Detect which cell encompasses the target text, then output its [x, y] center coordinate. 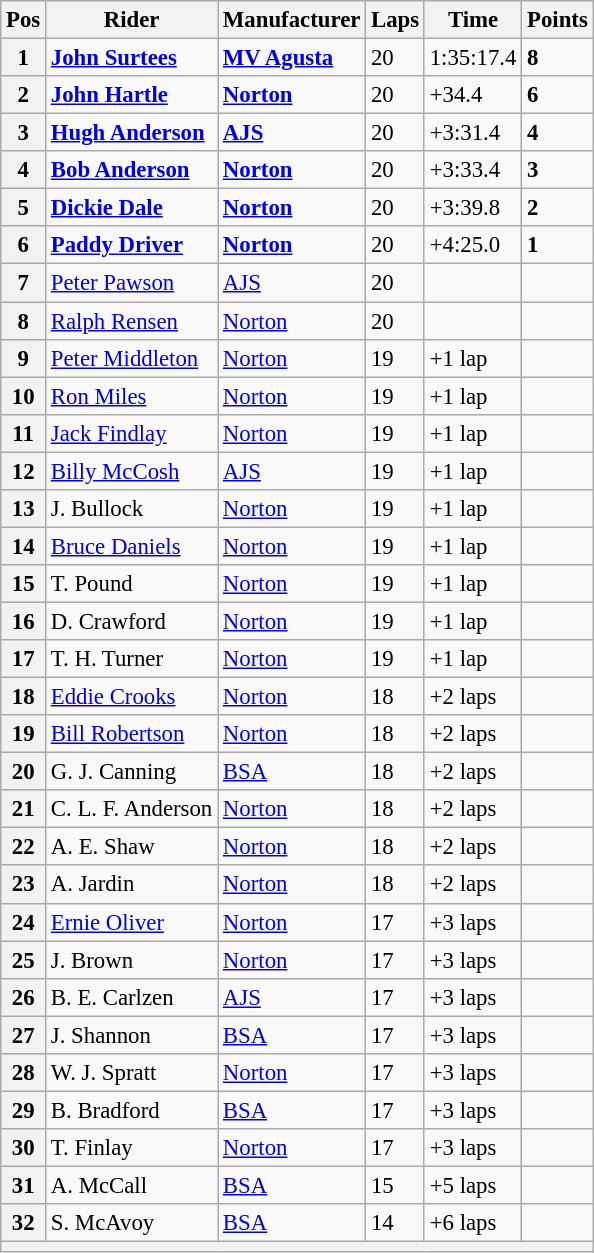
+3:39.8 [472, 208]
Rider [132, 20]
Points [558, 20]
13 [24, 509]
S. McAvoy [132, 1223]
Ralph Rensen [132, 321]
Time [472, 20]
C. L. F. Anderson [132, 809]
32 [24, 1223]
J. Brown [132, 960]
+6 laps [472, 1223]
23 [24, 885]
B. E. Carlzen [132, 997]
G. J. Canning [132, 772]
Eddie Crooks [132, 697]
Peter Middleton [132, 358]
10 [24, 396]
24 [24, 922]
A. McCall [132, 1185]
1:35:17.4 [472, 58]
29 [24, 1110]
+34.4 [472, 95]
Manufacturer [292, 20]
A. Jardin [132, 885]
12 [24, 471]
B. Bradford [132, 1110]
J. Bullock [132, 509]
Paddy Driver [132, 245]
MV Agusta [292, 58]
9 [24, 358]
7 [24, 283]
Hugh Anderson [132, 133]
John Surtees [132, 58]
11 [24, 433]
Bill Robertson [132, 734]
Billy McCosh [132, 471]
John Hartle [132, 95]
T. Finlay [132, 1148]
31 [24, 1185]
T. H. Turner [132, 659]
21 [24, 809]
Bob Anderson [132, 170]
16 [24, 621]
Jack Findlay [132, 433]
W. J. Spratt [132, 1073]
27 [24, 1035]
Pos [24, 20]
Ernie Oliver [132, 922]
Dickie Dale [132, 208]
22 [24, 847]
+4:25.0 [472, 245]
T. Pound [132, 584]
D. Crawford [132, 621]
Ron Miles [132, 396]
5 [24, 208]
Bruce Daniels [132, 546]
+3:33.4 [472, 170]
A. E. Shaw [132, 847]
+5 laps [472, 1185]
30 [24, 1148]
J. Shannon [132, 1035]
25 [24, 960]
+3:31.4 [472, 133]
28 [24, 1073]
26 [24, 997]
Laps [396, 20]
Peter Pawson [132, 283]
